Output the (X, Y) coordinate of the center of the cell containing the given text.  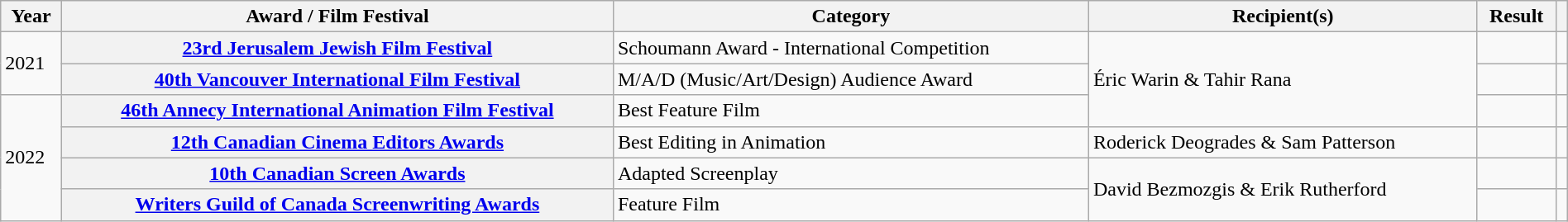
2021 (31, 64)
Roderick Deogrades & Sam Patterson (1283, 142)
Schoumann Award - International Competition (850, 48)
Éric Warin & Tahir Rana (1283, 79)
23rd Jerusalem Jewish Film Festival (337, 48)
Adapted Screenplay (850, 173)
Result (1517, 17)
40th Vancouver International Film Festival (337, 79)
Best Editing in Animation (850, 142)
Feature Film (850, 205)
Recipient(s) (1283, 17)
David Bezmozgis & Erik Rutherford (1283, 189)
10th Canadian Screen Awards (337, 173)
2022 (31, 158)
Writers Guild of Canada Screenwriting Awards (337, 205)
Category (850, 17)
M/A/D (Music/Art/Design) Audience Award (850, 79)
46th Annecy International Animation Film Festival (337, 111)
12th Canadian Cinema Editors Awards (337, 142)
Best Feature Film (850, 111)
Year (31, 17)
Award / Film Festival (337, 17)
